Capture the cell that displays the provided text and extract its [x, y] central coordinate. 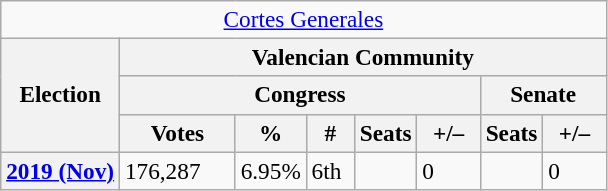
Senate [543, 95]
176,287 [177, 170]
6th [330, 170]
Votes [177, 133]
# [330, 133]
2019 (Nov) [60, 170]
6.95% [270, 170]
Election [60, 94]
Cortes Generales [304, 19]
Congress [300, 95]
% [270, 133]
Valencian Community [362, 57]
